Pinpoint the cell where the given text exists, returning its [X, Y] midpoint coordinate. 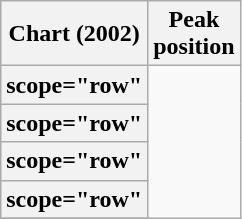
Chart (2002) [74, 34]
Peakposition [194, 34]
